Scan for the cell matching the given text and deliver its [X, Y] coordinate at center. 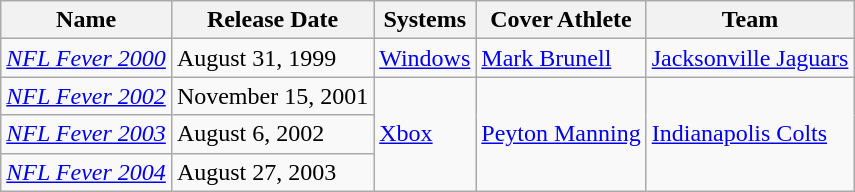
Name [86, 20]
Windows [425, 58]
August 27, 2003 [272, 172]
NFL Fever 2004 [86, 172]
August 6, 2002 [272, 134]
NFL Fever 2002 [86, 96]
NFL Fever 2003 [86, 134]
Jacksonville Jaguars [750, 58]
Systems [425, 20]
Cover Athlete [561, 20]
Xbox [425, 134]
November 15, 2001 [272, 96]
NFL Fever 2000 [86, 58]
Indianapolis Colts [750, 134]
Peyton Manning [561, 134]
August 31, 1999 [272, 58]
Mark Brunell [561, 58]
Team [750, 20]
Release Date [272, 20]
